Locate the cell with the specified text and output its [x, y] center coordinate. 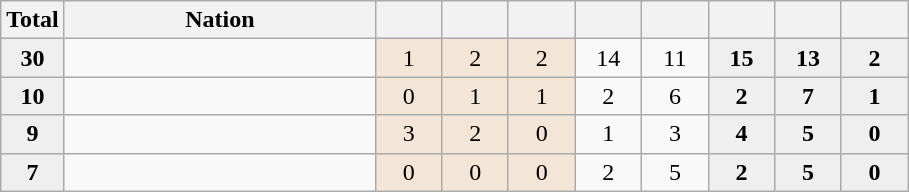
4 [742, 134]
30 [33, 58]
14 [608, 58]
Nation [220, 20]
13 [808, 58]
11 [676, 58]
9 [33, 134]
Total [33, 20]
15 [742, 58]
10 [33, 96]
6 [676, 96]
